Determine the [X, Y] coordinate at the center of the cell enclosing the given text.  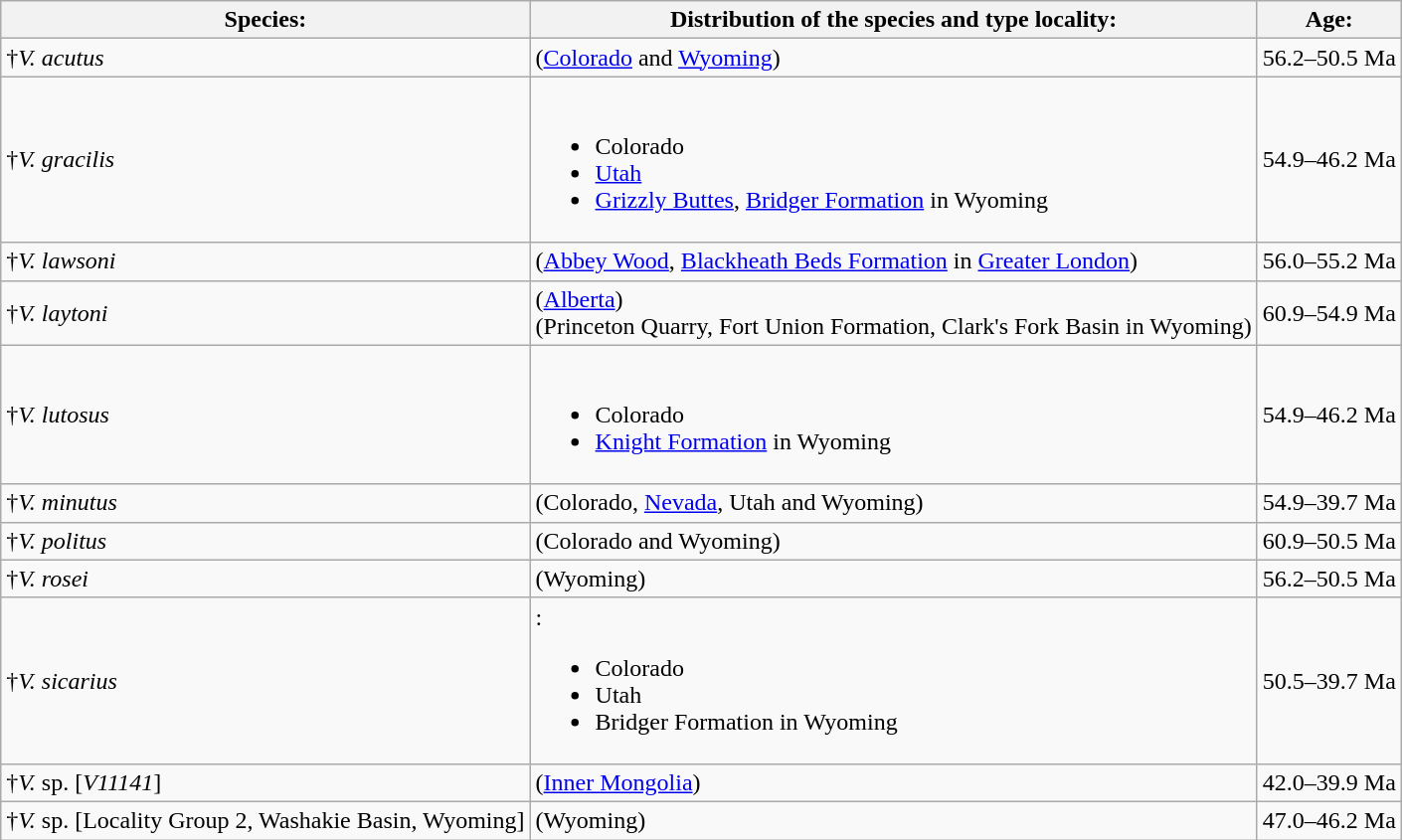
†V. rosei [265, 579]
54.9–39.7 Ma [1328, 503]
ColoradoKnight Formation in Wyoming [893, 415]
(Abbey Wood, Blackheath Beds Formation in Greater London) [893, 261]
:ColoradoUtahBridger Formation in Wyoming [893, 680]
47.0–46.2 Ma [1328, 820]
†V. acutus [265, 58]
Species: [265, 20]
(Inner Mongolia) [893, 782]
†V. politus [265, 541]
†V. sp. [Locality Group 2, Washakie Basin, Wyoming] [265, 820]
50.5–39.7 Ma [1328, 680]
56.0–55.2 Ma [1328, 261]
ColoradoUtahGrizzly Buttes, Bridger Formation in Wyoming [893, 159]
42.0–39.9 Ma [1328, 782]
†V. laytoni [265, 312]
†V. lutosus [265, 415]
†V. sicarius [265, 680]
†V. sp. [V11141] [265, 782]
†V. gracilis [265, 159]
Age: [1328, 20]
†V. minutus [265, 503]
(Alberta) (Princeton Quarry, Fort Union Formation, Clark's Fork Basin in Wyoming) [893, 312]
Distribution of the species and type locality: [893, 20]
(Colorado, Nevada, Utah and Wyoming) [893, 503]
60.9–54.9 Ma [1328, 312]
†V. lawsoni [265, 261]
60.9–50.5 Ma [1328, 541]
